Return the (x, y) coordinate for the center point of the cell that contains the specified text.  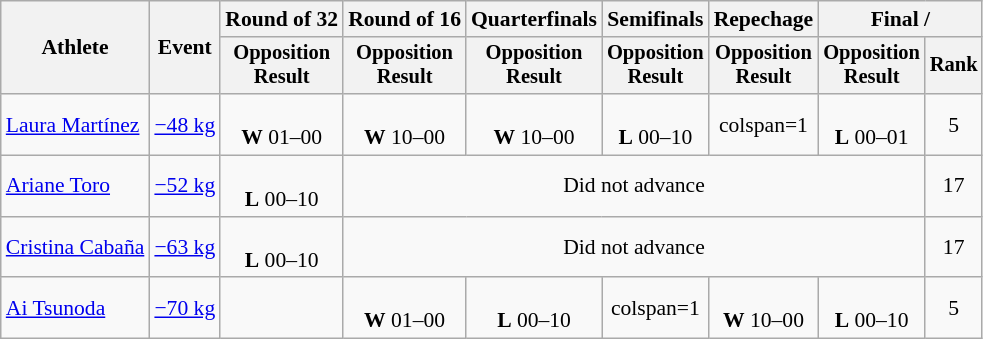
Rank (954, 66)
Semifinals (656, 19)
Round of 32 (282, 19)
Quarterfinals (534, 19)
−63 kg (184, 248)
Event (184, 48)
Ariane Toro (76, 186)
−70 kg (184, 308)
Ai Tsunoda (76, 308)
Repechage (764, 19)
Round of 16 (404, 19)
−48 kg (184, 124)
Final / (900, 19)
Laura Martínez (76, 124)
Cristina Cabaña (76, 248)
Athlete (76, 48)
−52 kg (184, 186)
L 00–01 (872, 124)
